Provide the (x, y) coordinate of the cell's center where the given text is located.  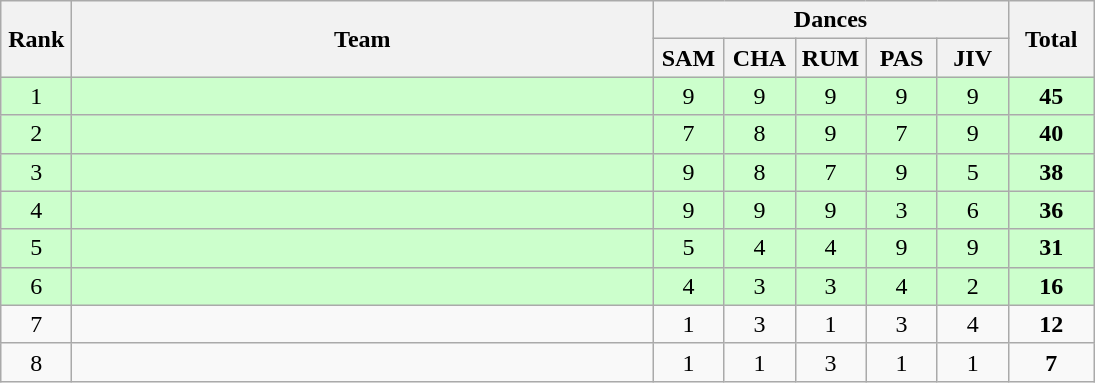
Rank (36, 39)
JIV (972, 58)
Dances (830, 20)
16 (1051, 286)
RUM (830, 58)
Team (362, 39)
PAS (902, 58)
CHA (760, 58)
Total (1051, 39)
45 (1051, 96)
12 (1051, 324)
31 (1051, 248)
38 (1051, 172)
40 (1051, 134)
36 (1051, 210)
SAM (688, 58)
